Search for the cell housing the specified text and yield its (x, y) center coordinate. 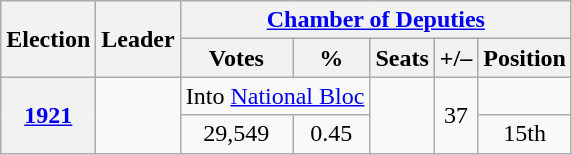
37 (456, 115)
1921 (48, 115)
+/– (456, 58)
29,549 (236, 134)
0.45 (332, 134)
% (332, 58)
Votes (236, 58)
Seats (402, 58)
Election (48, 39)
Leader (138, 39)
Position (525, 58)
Chamber of Deputies (376, 20)
15th (525, 134)
Into National Bloc (275, 96)
